Return the [x, y] coordinate for the center point of the cell that contains the specified text.  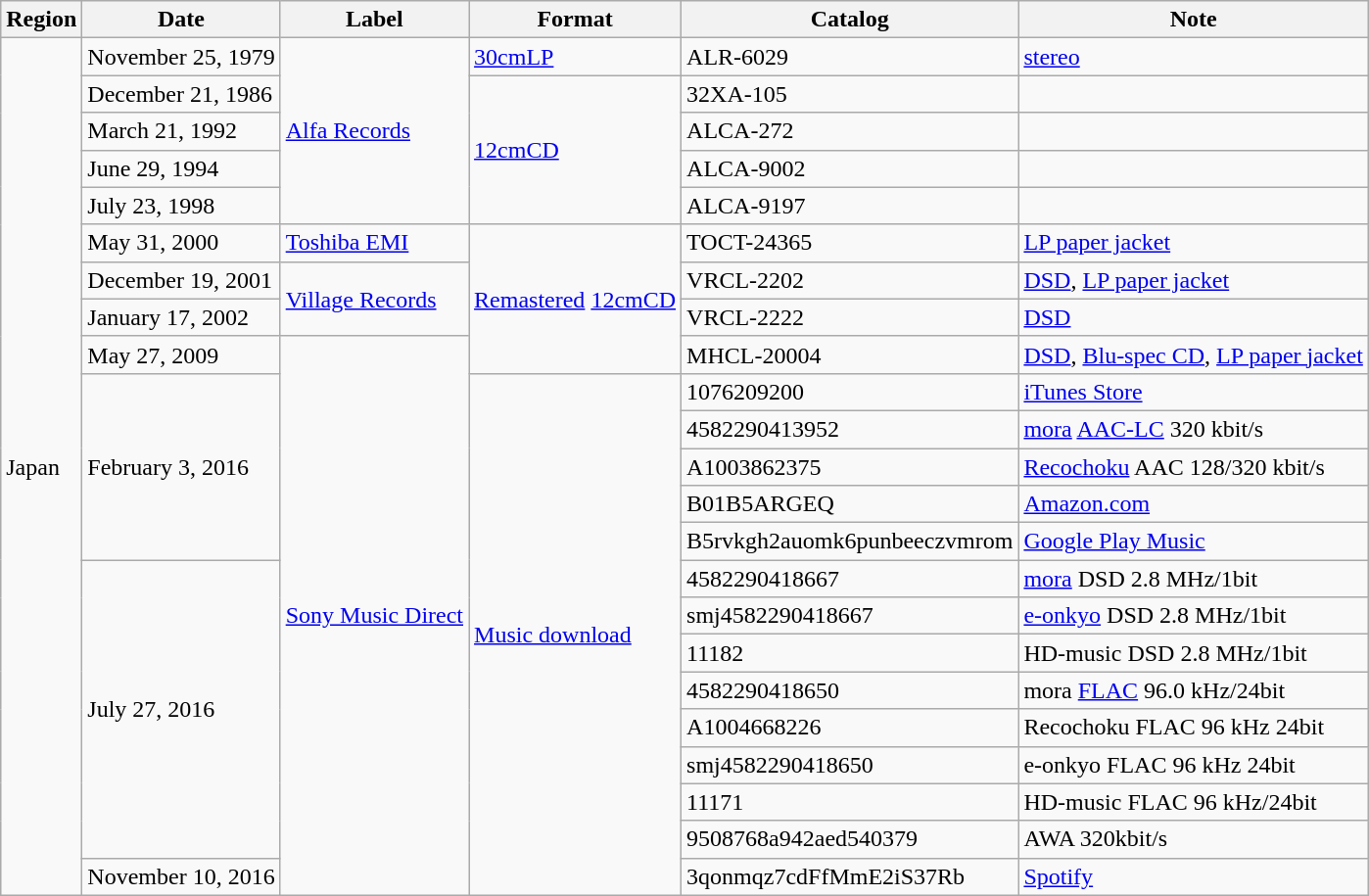
VRCL-2202 [850, 280]
12cmCD [576, 150]
MHCL-20004 [850, 354]
11182 [850, 653]
January 17, 2002 [181, 317]
Recochoku AAC 128/320 kbit/s [1193, 467]
February 3, 2016 [181, 466]
30cmLP [576, 57]
Amazon.com [1193, 504]
December 21, 1986 [181, 94]
9508768a942aed540379 [850, 839]
December 19, 2001 [181, 280]
Catalog [850, 20]
Date [181, 20]
mora DSD 2.8 MHz/1bit [1193, 579]
ALCA-272 [850, 131]
ALCA-9002 [850, 168]
stereo [1193, 57]
HD-music DSD 2.8 MHz/1bit [1193, 653]
ALCA-9197 [850, 206]
Toshiba EMI [374, 243]
July 27, 2016 [181, 709]
Spotify [1193, 876]
Village Records [374, 299]
Remastered 12cmCD [576, 299]
Format [576, 20]
smj4582290418667 [850, 616]
Google Play Music [1193, 542]
November 10, 2016 [181, 876]
July 23, 1998 [181, 206]
HD-music FLAC 96 kHz/24bit [1193, 802]
1076209200 [850, 392]
A1004668226 [850, 728]
June 29, 1994 [181, 168]
smj4582290418650 [850, 765]
3qonmqz7cdFfMmE2iS37Rb [850, 876]
May 31, 2000 [181, 243]
A1003862375 [850, 467]
Music download [576, 635]
DSD, LP paper jacket [1193, 280]
4582290413952 [850, 429]
November 25, 1979 [181, 57]
Japan [41, 466]
Region [41, 20]
Sony Music Direct [374, 615]
iTunes Store [1193, 392]
mora AAC-LC 320 kbit/s [1193, 429]
e-onkyo DSD 2.8 MHz/1bit [1193, 616]
LP paper jacket [1193, 243]
B01B5ARGEQ [850, 504]
DSD, Blu-spec CD, LP paper jacket [1193, 354]
Note [1193, 20]
Alfa Records [374, 131]
mora FLAC 96.0 kHz/24bit [1193, 690]
Recochoku FLAC 96 kHz 24bit [1193, 728]
May 27, 2009 [181, 354]
4582290418650 [850, 690]
e-onkyo FLAC 96 kHz 24bit [1193, 765]
March 21, 1992 [181, 131]
TOCT-24365 [850, 243]
B5rvkgh2auomk6punbeeczvmrom [850, 542]
AWA 320kbit/s [1193, 839]
VRCL-2222 [850, 317]
DSD [1193, 317]
32XA-105 [850, 94]
Label [374, 20]
11171 [850, 802]
4582290418667 [850, 579]
ALR-6029 [850, 57]
